Extract the [X, Y] coordinate from the center of the cell holding the provided text.  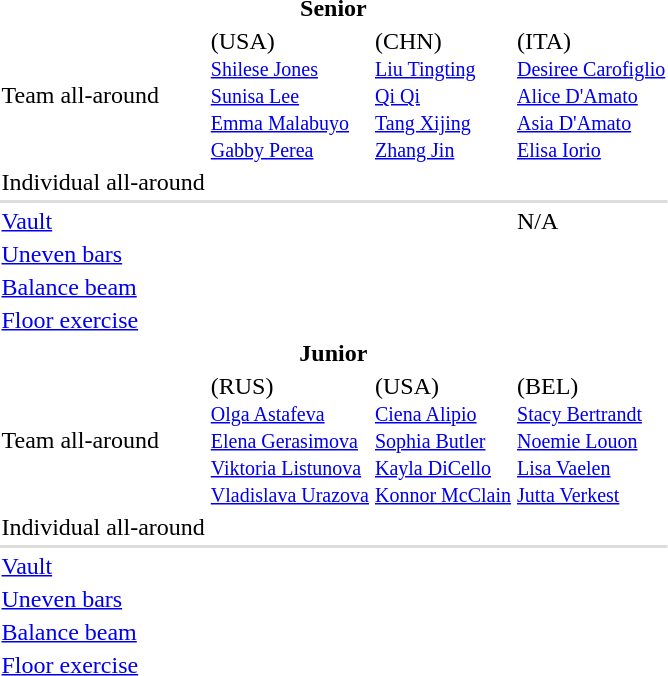
(CHN) Liu TingtingQi QiTang XijingZhang Jin [442, 95]
Floor exercise [103, 320]
(BEL) Stacy BertrandtNoemie LouonLisa VaelenJutta Verkest [592, 440]
(ITA) Desiree CarofiglioAlice D'AmatoAsia D'AmatoElisa Iorio [592, 95]
Junior [334, 353]
N/A [592, 221]
(USA) Ciena AlipioSophia ButlerKayla DiCelloKonnor McClain [442, 440]
(RUS) Olga AstafevaElena GerasimovaViktoria ListunovaVladislava Urazova [290, 440]
(USA) Shilese JonesSunisa LeeEmma MalabuyoGabby Perea [290, 95]
